Search for the cell housing the specified text and yield its (x, y) center coordinate. 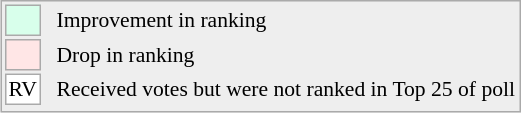
Drop in ranking (286, 55)
RV (23, 90)
Received votes but were not ranked in Top 25 of poll (286, 90)
Improvement in ranking (286, 20)
